From the cell containing the given text, extract its center point as (X, Y) coordinate. 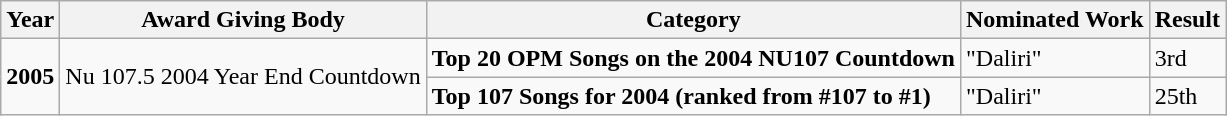
Nominated Work (1054, 20)
Year (30, 20)
Top 20 OPM Songs on the 2004 NU107 Countdown (693, 58)
Top 107 Songs for 2004 (ranked from #107 to #1) (693, 96)
Nu 107.5 2004 Year End Countdown (243, 77)
25th (1187, 96)
Category (693, 20)
3rd (1187, 58)
Result (1187, 20)
2005 (30, 77)
Award Giving Body (243, 20)
